For the text-containing cell, return its midpoint in [X, Y] coordinate format. 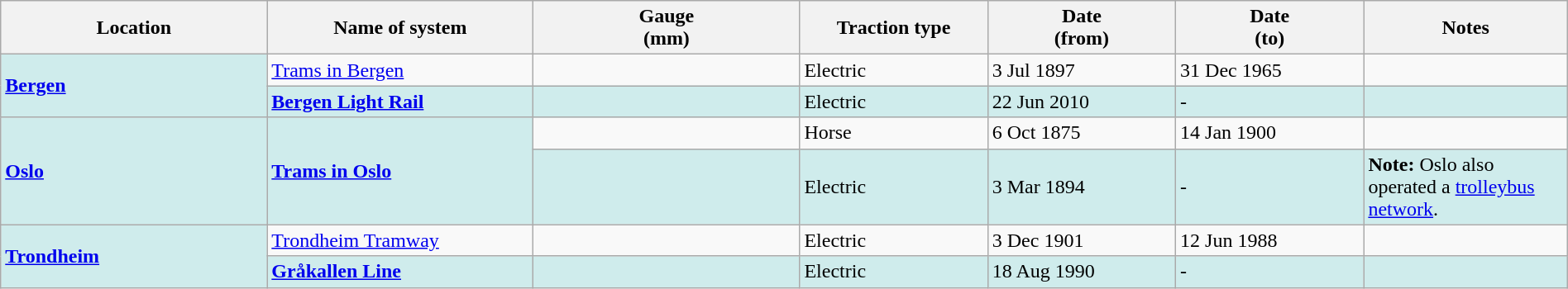
Gauge (mm) [667, 28]
Horse [893, 133]
Trondheim [134, 256]
3 Jul 1897 [1082, 70]
Name of system [400, 28]
6 Oct 1875 [1082, 133]
Location [134, 28]
Gråkallen Line [400, 272]
Trondheim Tramway [400, 240]
Traction type [893, 28]
Bergen Light Rail [400, 102]
18 Aug 1990 [1082, 272]
Notes [1465, 28]
Date (from) [1082, 28]
Date (to) [1270, 28]
3 Dec 1901 [1082, 240]
22 Jun 2010 [1082, 102]
14 Jan 1900 [1270, 133]
Trams in Bergen [400, 70]
31 Dec 1965 [1270, 70]
3 Mar 1894 [1082, 187]
Oslo [134, 171]
12 Jun 1988 [1270, 240]
Trams in Oslo [400, 171]
Note: Oslo also operated a trolleybus network. [1465, 187]
Bergen [134, 86]
